Return the (X, Y) coordinate for the center point of the cell that contains the specified text.  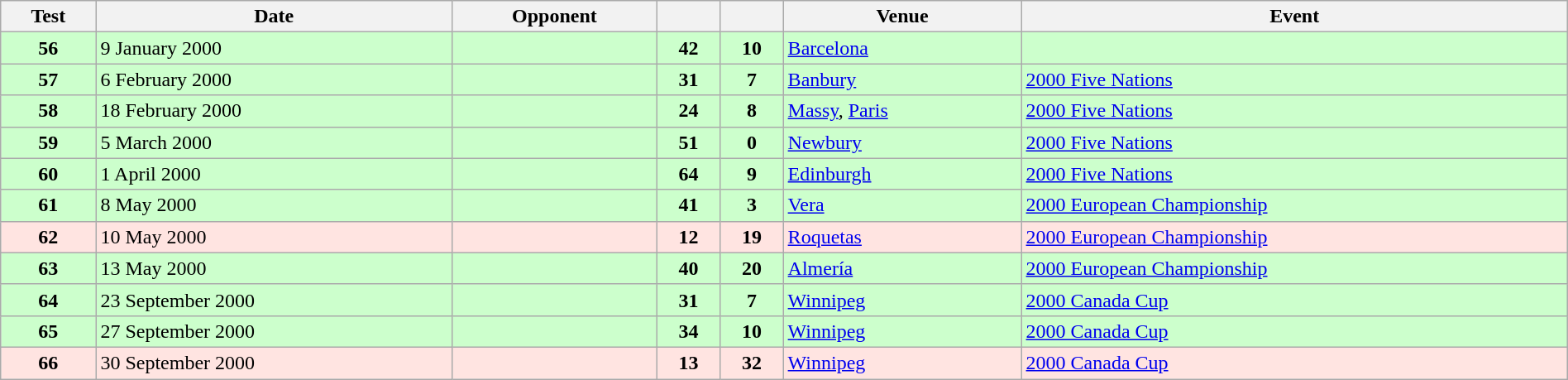
40 (688, 268)
6 February 2000 (275, 79)
63 (48, 268)
42 (688, 48)
5 March 2000 (275, 142)
Newbury (902, 142)
27 September 2000 (275, 331)
60 (48, 174)
58 (48, 111)
66 (48, 363)
Test (48, 17)
32 (752, 363)
57 (48, 79)
51 (688, 142)
9 (752, 174)
18 February 2000 (275, 111)
Venue (902, 17)
Banbury (902, 79)
65 (48, 331)
Opponent (555, 17)
Massy, Paris (902, 111)
Roquetas (902, 237)
12 (688, 237)
34 (688, 331)
59 (48, 142)
8 (752, 111)
19 (752, 237)
9 January 2000 (275, 48)
56 (48, 48)
1 April 2000 (275, 174)
Almería (902, 268)
Event (1294, 17)
10 May 2000 (275, 237)
62 (48, 237)
Edinburgh (902, 174)
Date (275, 17)
0 (752, 142)
23 September 2000 (275, 300)
8 May 2000 (275, 205)
41 (688, 205)
Barcelona (902, 48)
24 (688, 111)
3 (752, 205)
13 (688, 363)
Vera (902, 205)
30 September 2000 (275, 363)
61 (48, 205)
20 (752, 268)
13 May 2000 (275, 268)
